Extract the (x, y) coordinate from the center of the cell holding the provided text.  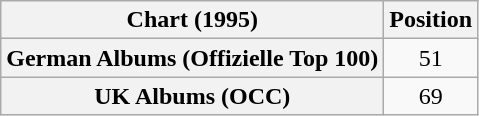
German Albums (Offizielle Top 100) (192, 58)
51 (431, 58)
UK Albums (OCC) (192, 96)
69 (431, 96)
Position (431, 20)
Chart (1995) (192, 20)
